Provide the [x, y] coordinate of the cell's center where the given text is located.  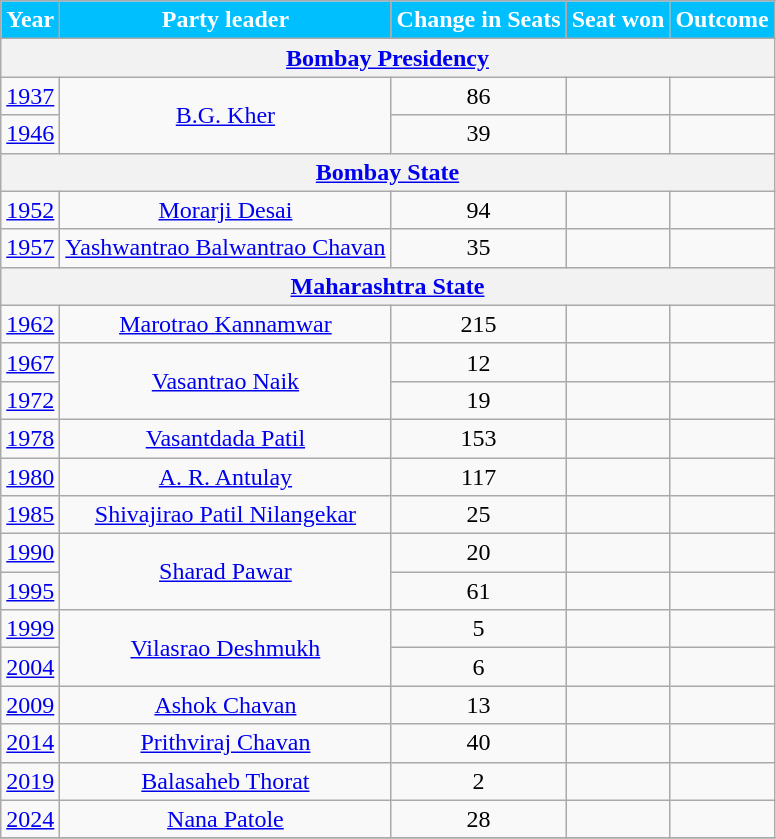
2 [478, 781]
35 [478, 248]
1946 [30, 134]
19 [478, 400]
61 [478, 591]
Bombay Presidency [388, 58]
Marotrao Kannamwar [226, 324]
B.G. Kher [226, 115]
6 [478, 667]
Balasaheb Thorat [226, 781]
1985 [30, 515]
Party leader [226, 20]
1995 [30, 591]
40 [478, 743]
86 [478, 96]
Yashwantrao Balwantrao Chavan [226, 248]
Vilasrao Deshmukh [226, 648]
28 [478, 819]
12 [478, 362]
Morarji Desai [226, 210]
25 [478, 515]
117 [478, 477]
Vasantrao Naik [226, 381]
1980 [30, 477]
Outcome [722, 20]
215 [478, 324]
2024 [30, 819]
2014 [30, 743]
5 [478, 629]
1962 [30, 324]
39 [478, 134]
Change in Seats [478, 20]
2009 [30, 705]
153 [478, 438]
94 [478, 210]
Sharad Pawar [226, 572]
Year [30, 20]
2019 [30, 781]
Ashok Chavan [226, 705]
Nana Patole [226, 819]
1937 [30, 96]
1990 [30, 553]
Shivajirao Patil Nilangekar [226, 515]
13 [478, 705]
Seat won [618, 20]
A. R. Antulay [226, 477]
Prithviraj Chavan [226, 743]
Bombay State [388, 172]
Maharashtra State [388, 286]
20 [478, 553]
Vasantdada Patil [226, 438]
1999 [30, 629]
1978 [30, 438]
1972 [30, 400]
2004 [30, 667]
1957 [30, 248]
1952 [30, 210]
1967 [30, 362]
